Extract the [X, Y] coordinate from the center of the cell holding the provided text.  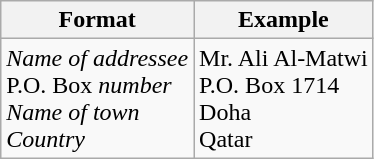
Format [98, 20]
Name of addressee P.O. Box number Name of town Country [98, 98]
Example [284, 20]
Mr. Ali Al-Matwi P.O. Box 1714 Doha Qatar [284, 98]
